Provide the [X, Y] coordinate of the cell's center where the given text is located.  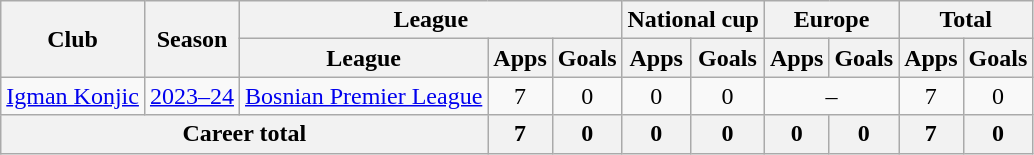
Total [966, 20]
Igman Konjic [73, 96]
Club [73, 39]
2023–24 [192, 96]
National cup [693, 20]
Season [192, 39]
– [831, 96]
Bosnian Premier League [364, 96]
Career total [244, 134]
Europe [831, 20]
